Identify which cell holds the provided text, then report its [x, y] central coordinate. 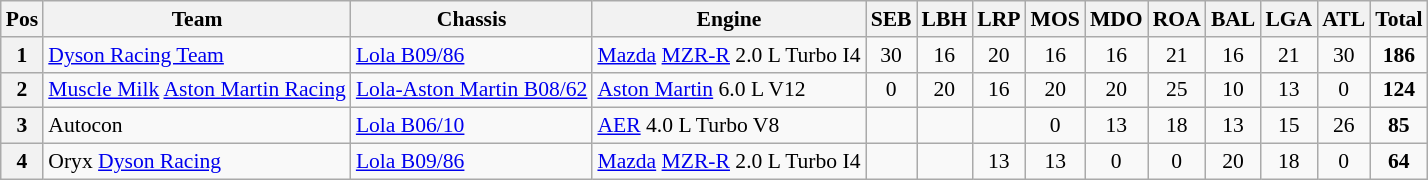
Muscle Milk Aston Martin Racing [197, 90]
LBH [944, 19]
Autocon [197, 126]
LRP [998, 19]
15 [1288, 126]
186 [1398, 55]
ROA [1177, 19]
1 [22, 55]
Dyson Racing Team [197, 55]
4 [22, 162]
26 [1344, 126]
3 [22, 126]
MOS [1056, 19]
Lola B06/10 [472, 126]
SEB [892, 19]
85 [1398, 126]
10 [1234, 90]
Oryx Dyson Racing [197, 162]
64 [1398, 162]
ATL [1344, 19]
25 [1177, 90]
2 [22, 90]
Chassis [472, 19]
Lola-Aston Martin B08/62 [472, 90]
BAL [1234, 19]
MDO [1116, 19]
Total [1398, 19]
Engine [728, 19]
LGA [1288, 19]
Aston Martin 6.0 L V12 [728, 90]
Team [197, 19]
Pos [22, 19]
124 [1398, 90]
AER 4.0 L Turbo V8 [728, 126]
